Return the [x, y] coordinate for the center point of the cell that contains the specified text.  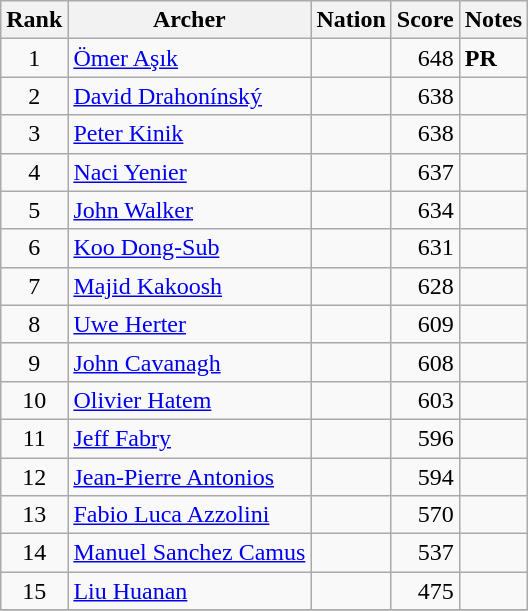
Notes [493, 20]
596 [425, 438]
628 [425, 286]
12 [34, 477]
570 [425, 515]
Koo Dong-Sub [190, 248]
7 [34, 286]
Rank [34, 20]
594 [425, 477]
Fabio Luca Azzolini [190, 515]
637 [425, 172]
11 [34, 438]
10 [34, 400]
2 [34, 96]
9 [34, 362]
Naci Yenier [190, 172]
Archer [190, 20]
Peter Kinik [190, 134]
John Cavanagh [190, 362]
14 [34, 553]
PR [493, 58]
634 [425, 210]
4 [34, 172]
15 [34, 591]
Jean-Pierre Antonios [190, 477]
Uwe Herter [190, 324]
Nation [351, 20]
Olivier Hatem [190, 400]
475 [425, 591]
609 [425, 324]
603 [425, 400]
John Walker [190, 210]
6 [34, 248]
631 [425, 248]
Score [425, 20]
608 [425, 362]
8 [34, 324]
5 [34, 210]
Liu Huanan [190, 591]
Majid Kakoosh [190, 286]
537 [425, 553]
1 [34, 58]
648 [425, 58]
13 [34, 515]
Ömer Aşık [190, 58]
David Drahonínský [190, 96]
3 [34, 134]
Jeff Fabry [190, 438]
Manuel Sanchez Camus [190, 553]
